Pinpoint the cell where the given text exists, returning its (x, y) midpoint coordinate. 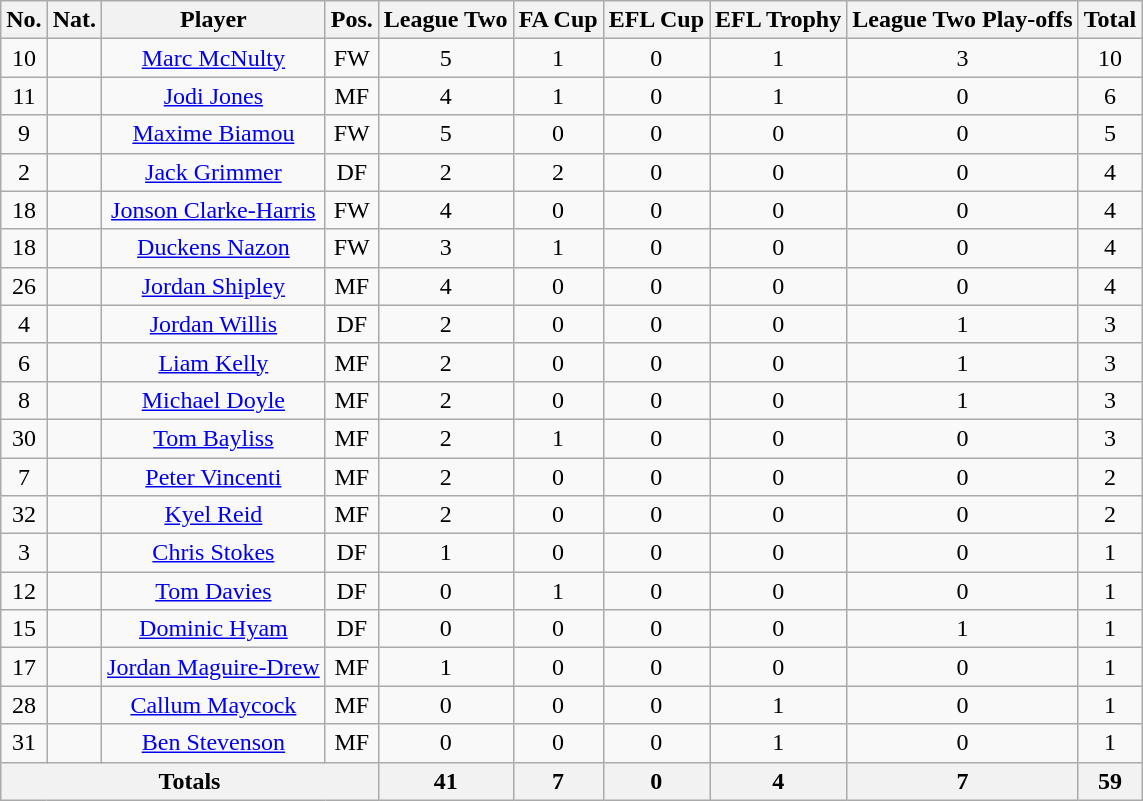
Duckens Nazon (214, 248)
League Two (446, 20)
11 (24, 96)
Michael Doyle (214, 400)
Jodi Jones (214, 96)
Kyel Reid (214, 515)
Ben Stevenson (214, 743)
League Two Play-offs (962, 20)
Player (214, 20)
9 (24, 134)
Liam Kelly (214, 362)
32 (24, 515)
Tom Bayliss (214, 438)
12 (24, 591)
8 (24, 400)
Dominic Hyam (214, 629)
Marc McNulty (214, 58)
Jordan Willis (214, 324)
59 (1110, 781)
28 (24, 705)
EFL Trophy (778, 20)
17 (24, 667)
FA Cup (558, 20)
31 (24, 743)
26 (24, 286)
Nat. (74, 20)
EFL Cup (656, 20)
Peter Vincenti (214, 477)
Total (1110, 20)
15 (24, 629)
Tom Davies (214, 591)
No. (24, 20)
Jordan Maguire-Drew (214, 667)
Jack Grimmer (214, 172)
Jonson Clarke-Harris (214, 210)
Chris Stokes (214, 553)
Pos. (352, 20)
30 (24, 438)
Callum Maycock (214, 705)
Maxime Biamou (214, 134)
Jordan Shipley (214, 286)
Totals (190, 781)
41 (446, 781)
